Return (X, Y) of the center of cell containing provided text 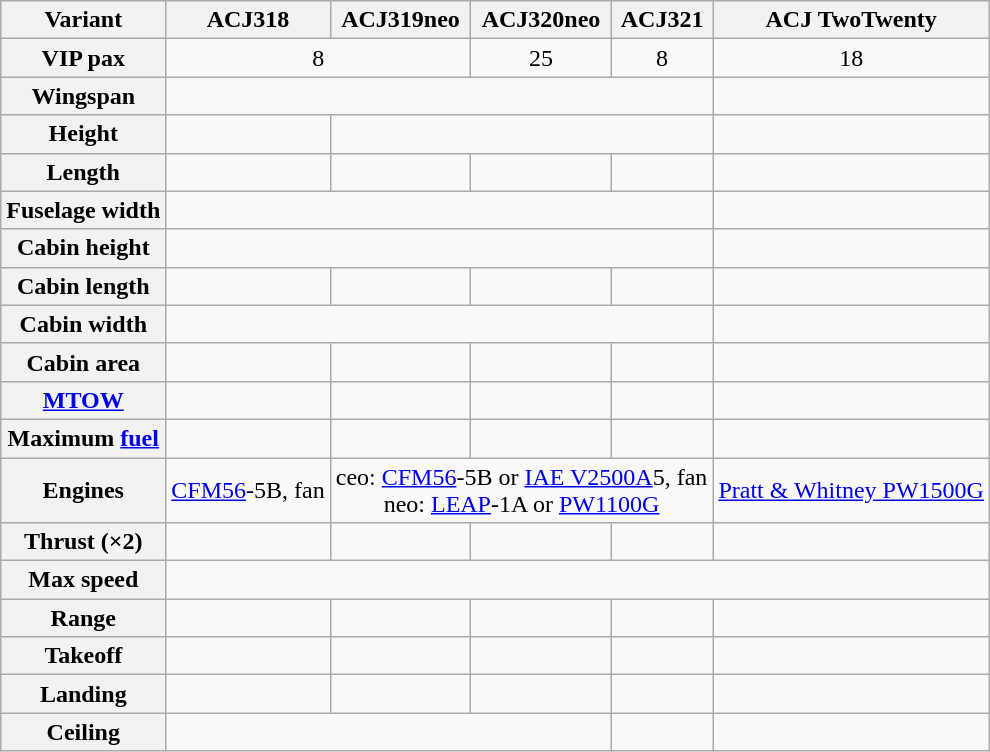
ACJ318 (248, 20)
ceo: CFM56-5B or IAE V2500A5, fanneo: LEAP-1A or PW1100G (522, 490)
ACJ320neo (542, 20)
Height (84, 134)
Cabin area (84, 362)
ACJ321 (662, 20)
Landing (84, 694)
Takeoff (84, 656)
Engines (84, 490)
Pratt & Whitney PW1500G (852, 490)
Ceiling (84, 732)
Length (84, 172)
VIP pax (84, 58)
Thrust (×2) (84, 542)
ACJ319neo (400, 20)
Max speed (84, 580)
Fuselage width (84, 210)
25 (542, 58)
CFM56-5B, fan (248, 490)
ACJ TwoTwenty (852, 20)
Variant (84, 20)
Range (84, 618)
18 (852, 58)
Cabin length (84, 286)
MTOW (84, 400)
Cabin height (84, 248)
Maximum fuel (84, 438)
Wingspan (84, 96)
Cabin width (84, 324)
